Search for the cell housing the specified text and yield its [x, y] center coordinate. 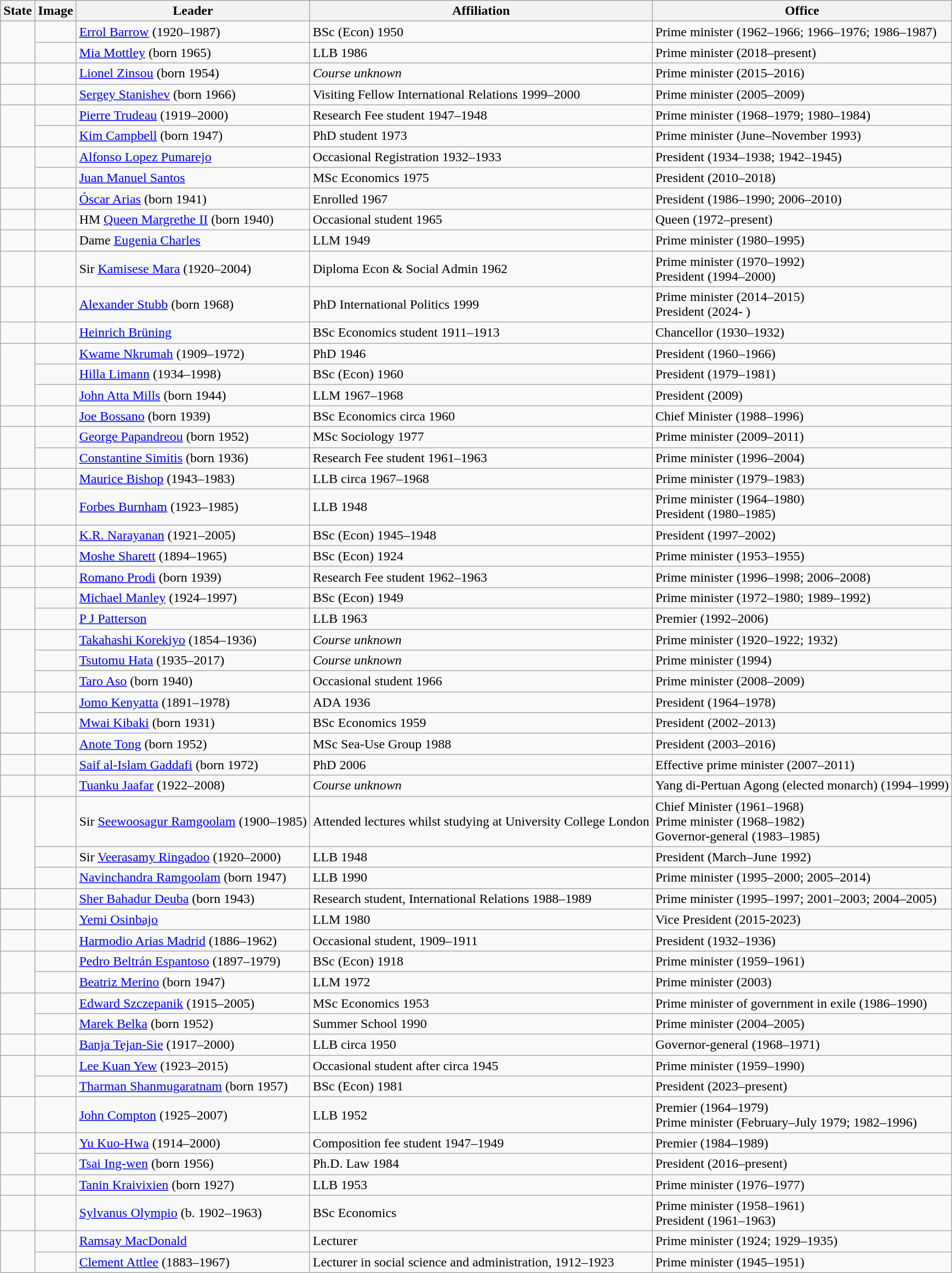
Tanin Kraivixien (born 1927) [193, 1185]
Pedro Beltrán Espantoso (1897–1979) [193, 961]
President (1934–1938; 1942–1945) [802, 157]
Marek Belka (born 1952) [193, 1024]
Sergey Stanishev (born 1966) [193, 94]
Prime minister (2004–2005) [802, 1024]
Takahashi Korekiyo (1854–1936) [193, 640]
Prime minister (1945–1951) [802, 1262]
LLB 1990 [481, 878]
Lionel Zinsou (born 1954) [193, 73]
PhD 1946 [481, 354]
Sher Bahadur Deuba (born 1943) [193, 899]
PhD 2006 [481, 765]
Clement Attlee (1883–1967) [193, 1262]
President (2003–2016) [802, 744]
Sir Kamisese Mara (1920–2004) [193, 269]
BSc (Econ) 1945–1948 [481, 535]
Dame Eugenia Charles [193, 240]
Sir Seewoosagur Ramgoolam (1900–1985) [193, 821]
Romano Prodi (born 1939) [193, 577]
Tharman Shanmugaratnam (born 1957) [193, 1087]
Prime minister (1968–1979; 1980–1984) [802, 115]
Heinrich Brüning [193, 333]
Mwai Kibaki (born 1931) [193, 723]
Occasional student after circa 1945 [481, 1066]
President (2023–present) [802, 1087]
John Atta Mills (born 1944) [193, 395]
Queen (1972–present) [802, 219]
Chief Minister (1988–1996) [802, 416]
Harmodio Arias Madrid (1886–1962) [193, 940]
Mia Mottley (born 1965) [193, 53]
PhD International Politics 1999 [481, 305]
Prime minister (1958–1961)President (1961–1963) [802, 1213]
BSc (Econ) 1981 [481, 1087]
LLB 1953 [481, 1185]
LLB 1952 [481, 1115]
Prime minister (1994) [802, 661]
PhD student 1973 [481, 136]
Anote Tong (born 1952) [193, 744]
Prime minister (1970–1992)President (1994–2000) [802, 269]
State [18, 11]
Summer School 1990 [481, 1024]
MSc Sea-Use Group 1988 [481, 744]
Leader [193, 11]
Occasional student 1965 [481, 219]
Lee Kuan Yew (1923–2015) [193, 1066]
LLB circa 1950 [481, 1045]
President (1932–1936) [802, 940]
Yemi Osinbajo [193, 919]
BSc Economics [481, 1213]
Attended lectures whilst studying at University College London [481, 821]
Prime minister (1953–1955) [802, 556]
Tuanku Jaafar (1922–2008) [193, 786]
LLB circa 1967–1968 [481, 479]
Tsutomu Hata (1935–2017) [193, 661]
President (1986–1990; 2006–2010) [802, 198]
Prime minister (1972–1980; 1989–1992) [802, 598]
President (1960–1966) [802, 354]
Prime minister (2005–2009) [802, 94]
BSc Economics circa 1960 [481, 416]
President (March–June 1992) [802, 857]
K.R. Narayanan (1921–2005) [193, 535]
Beatriz Merino (born 1947) [193, 982]
President (2016–present) [802, 1164]
MSc Economics 1975 [481, 178]
Premier (1992–2006) [802, 618]
Óscar Arias (born 1941) [193, 198]
Alexander Stubb (born 1968) [193, 305]
Effective prime minister (2007–2011) [802, 765]
Prime minister (June–November 1993) [802, 136]
LLM 1967–1968 [481, 395]
Research student, International Relations 1988–1989 [481, 899]
Prime minister (1962–1966; 1966–1976; 1986–1987) [802, 32]
Prime minister (2018–present) [802, 53]
Image [56, 11]
Composition fee student 1947–1949 [481, 1143]
Occasional student 1966 [481, 681]
Errol Barrow (1920–1987) [193, 32]
BSc (Econ) 1924 [481, 556]
George Papandreou (born 1952) [193, 437]
Prime minister (1959–1990) [802, 1066]
Banja Tejan-Sie (1917–2000) [193, 1045]
HM Queen Margrethe II (born 1940) [193, 219]
Ph.D. Law 1984 [481, 1164]
Prime minister (1995–1997; 2001–2003; 2004–2005) [802, 899]
Jomo Kenyatta (1891–1978) [193, 702]
Sylvanus Olympio (b. 1902–1963) [193, 1213]
President (2002–2013) [802, 723]
Juan Manuel Santos [193, 178]
Enrolled 1967 [481, 198]
Edward Szczepanik (1915–2005) [193, 1003]
Forbes Burnham (1923–1985) [193, 507]
Taro Aso (born 1940) [193, 681]
BSc Economics 1959 [481, 723]
LLM 1972 [481, 982]
BSc (Econ) 1960 [481, 374]
Prime minister (1959–1961) [802, 961]
President (1964–1978) [802, 702]
Chief Minister (1961–1968)Prime minister (1968–1982)Governor-general (1983–1985) [802, 821]
Occasional Registration 1932–1933 [481, 157]
Prime minister (1976–1977) [802, 1185]
LLM 1980 [481, 919]
Prime minister (1980–1995) [802, 240]
LLB 1963 [481, 618]
Joe Bossano (born 1939) [193, 416]
Prime minister (2003) [802, 982]
BSc (Econ) 1918 [481, 961]
Visiting Fellow International Relations 1999–2000 [481, 94]
Saif al-Islam Gaddafi (born 1972) [193, 765]
Prime minister of government in exile (1986–1990) [802, 1003]
Affiliation [481, 11]
MSc Sociology 1977 [481, 437]
P J Patterson [193, 618]
Prime minister (1979–1983) [802, 479]
President (2010–2018) [802, 178]
Kwame Nkrumah (1909–1972) [193, 354]
Prime minister (2008–2009) [802, 681]
Premier (1984–1989) [802, 1143]
LLB 1986 [481, 53]
Hilla Limann (1934–1998) [193, 374]
President (1979–1981) [802, 374]
Office [802, 11]
Pierre Trudeau (1919–2000) [193, 115]
Prime minister (2014–2015)President (2024- ) [802, 305]
Prime minister (2015–2016) [802, 73]
Navinchandra Ramgoolam (born 1947) [193, 878]
Lecturer in social science and administration, 1912–1923 [481, 1262]
BSc (Econ) 1949 [481, 598]
Ramsay MacDonald [193, 1241]
Alfonso Lopez Pumarejo [193, 157]
BSc Economics student 1911–1913 [481, 333]
Governor-general (1968–1971) [802, 1045]
MSc Economics 1953 [481, 1003]
Maurice Bishop (1943–1983) [193, 479]
Chancellor (1930–1932) [802, 333]
Tsai Ing-wen (born 1956) [193, 1164]
Occasional student, 1909–1911 [481, 940]
Prime minister (1996–2004) [802, 458]
Premier (1964–1979)Prime minister (February–July 1979; 1982–1996) [802, 1115]
Prime minister (1924; 1929–1935) [802, 1241]
Prime minister (1996–1998; 2006–2008) [802, 577]
Research Fee student 1962–1963 [481, 577]
LLM 1949 [481, 240]
President (1997–2002) [802, 535]
BSc (Econ) 1950 [481, 32]
Prime minister (1964–1980)President (1980–1985) [802, 507]
Moshe Sharett (1894–1965) [193, 556]
Prime minister (2009–2011) [802, 437]
Prime minister (1995–2000; 2005–2014) [802, 878]
Diploma Econ & Social Admin 1962 [481, 269]
Sir Veerasamy Ringadoo (1920–2000) [193, 857]
Vice President (2015-2023) [802, 919]
Research Fee student 1961–1963 [481, 458]
Prime minister (1920–1922; 1932) [802, 640]
Lecturer [481, 1241]
Yang di-Pertuan Agong (elected monarch) (1994–1999) [802, 786]
Michael Manley (1924–1997) [193, 598]
President (2009) [802, 395]
Research Fee student 1947–1948 [481, 115]
John Compton (1925–2007) [193, 1115]
Constantine Simitis (born 1936) [193, 458]
Kim Campbell (born 1947) [193, 136]
ADA 1936 [481, 702]
Yu Kuo-Hwa (1914–2000) [193, 1143]
